Capture the cell that displays the provided text and extract its (x, y) central coordinate. 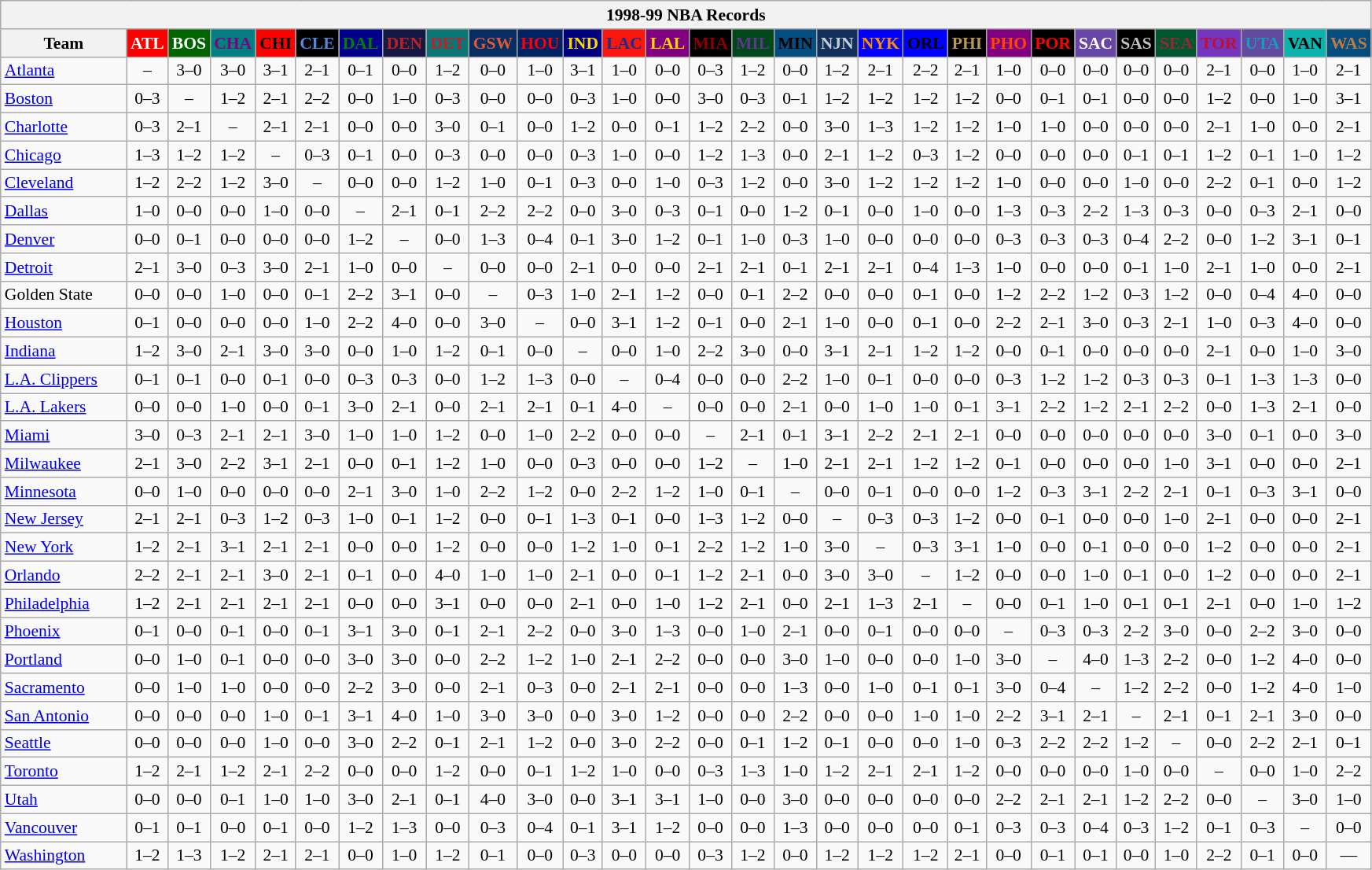
Vancouver (64, 828)
L.A. Clippers (64, 379)
Houston (64, 323)
San Antonio (64, 716)
Detroit (64, 267)
CHA (233, 43)
Miami (64, 436)
VAN (1305, 43)
Orlando (64, 576)
IND (583, 43)
Cleveland (64, 183)
Philadelphia (64, 603)
New Jersey (64, 519)
PHO (1008, 43)
Washington (64, 856)
Minnesota (64, 492)
Milwaukee (64, 463)
WAS (1349, 43)
LAL (668, 43)
L.A. Lakers (64, 407)
SEA (1176, 43)
HOU (539, 43)
CLE (318, 43)
UTA (1263, 43)
Team (64, 43)
DAL (361, 43)
Toronto (64, 772)
Boston (64, 99)
1998-99 NBA Records (686, 15)
Chicago (64, 155)
BOS (189, 43)
Dallas (64, 212)
GSW (494, 43)
TOR (1219, 43)
Indiana (64, 352)
ATL (148, 43)
MIA (710, 43)
MIN (795, 43)
Seattle (64, 743)
NJN (837, 43)
MIL (753, 43)
Utah (64, 800)
CHI (275, 43)
Golden State (64, 295)
Denver (64, 239)
Phoenix (64, 632)
ORL (926, 43)
LAC (624, 43)
Portland (64, 660)
POR (1053, 43)
DEN (404, 43)
Sacramento (64, 688)
PHI (967, 43)
SAS (1136, 43)
SAC (1096, 43)
Atlanta (64, 71)
NYK (881, 43)
DET (448, 43)
Charlotte (64, 127)
New York (64, 547)
— (1349, 856)
